From the cell containing the given text, extract its center point as (x, y) coordinate. 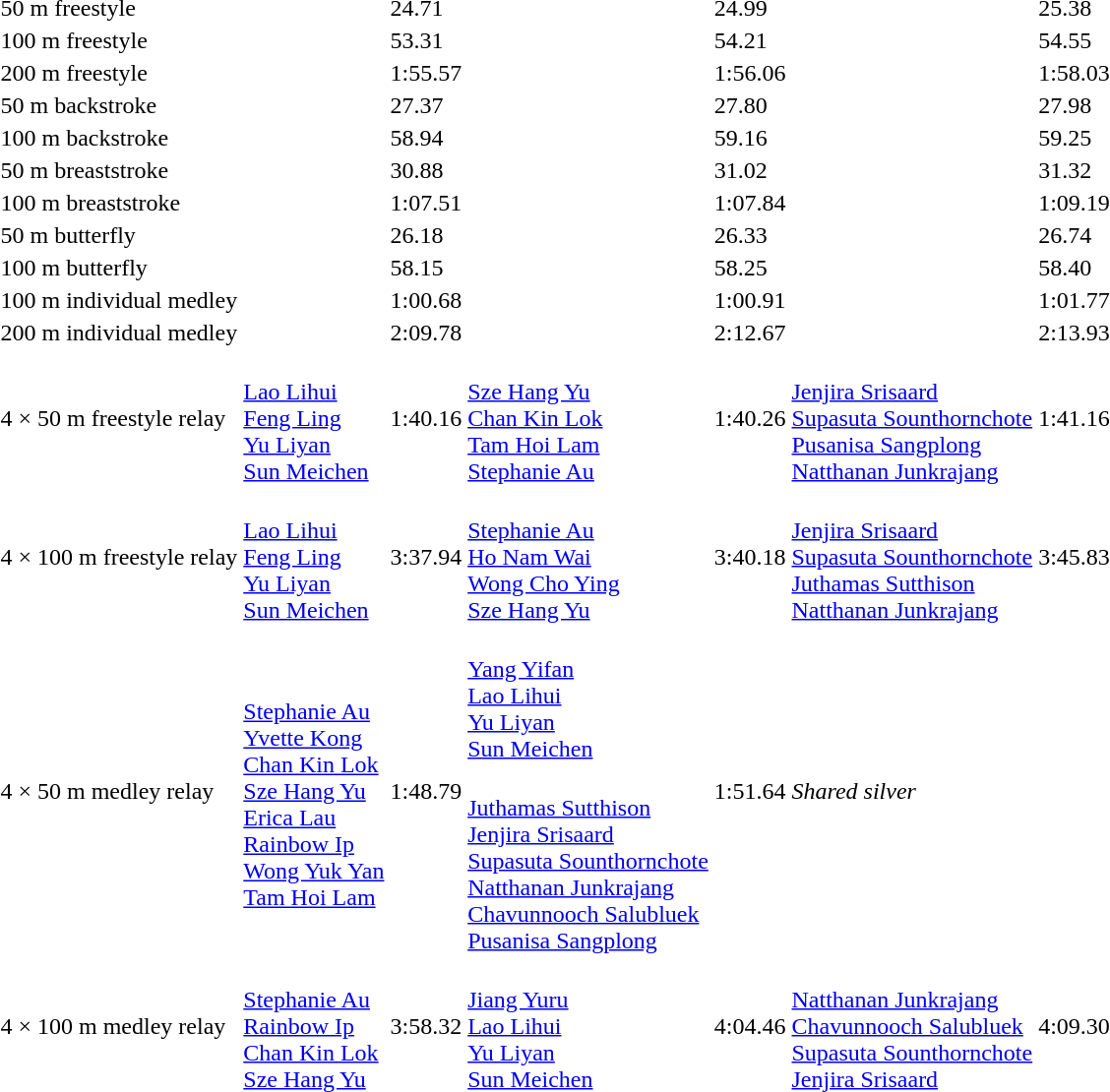
Juthamas SutthisonJenjira SrisaardSupasuta SounthornchoteNatthanan JunkrajangChavunnooch SalubluekPusanisa Sangplong (588, 861)
1:51.64 (750, 791)
27.37 (426, 105)
30.88 (426, 170)
58.15 (426, 268)
1:56.06 (750, 73)
3:40.18 (750, 557)
26.18 (426, 235)
Yang YifanLao LihuiYu LiyanSun Meichen (588, 696)
1:00.91 (750, 300)
3:37.94 (426, 557)
2:09.78 (426, 333)
Stephanie AuHo Nam WaiWong Cho YingSze Hang Yu (588, 557)
58.94 (426, 138)
59.16 (750, 138)
26.33 (750, 235)
2:12.67 (750, 333)
Jenjira SrisaardSupasuta SounthornchotePusanisa SangplongNatthanan Junkrajang (912, 418)
31.02 (750, 170)
1:07.84 (750, 203)
1:40.16 (426, 418)
Jenjira SrisaardSupasuta SounthornchoteJuthamas SutthisonNatthanan Junkrajang (912, 557)
Shared silver (912, 791)
Stephanie AuYvette KongChan Kin LokSze Hang YuErica LauRainbow IpWong Yuk YanTam Hoi Lam (314, 791)
1:55.57 (426, 73)
1:48.79 (426, 791)
27.80 (750, 105)
1:07.51 (426, 203)
54.21 (750, 40)
Sze Hang YuChan Kin LokTam Hoi LamStephanie Au (588, 418)
58.25 (750, 268)
1:00.68 (426, 300)
1:40.26 (750, 418)
53.31 (426, 40)
